Identify which cell holds the provided text, then report its [x, y] central coordinate. 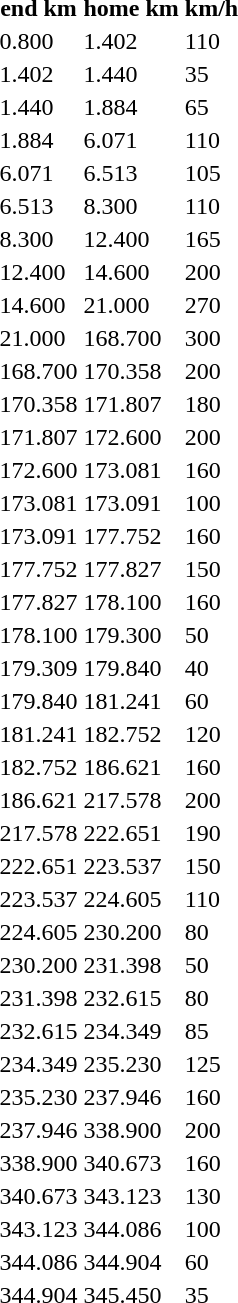
182.752 [131, 734]
340.673 [131, 1163]
179.840 [131, 668]
6.513 [131, 173]
181.241 [131, 701]
344.086 [131, 1229]
173.081 [131, 470]
231.398 [131, 965]
222.651 [131, 833]
344.904 [131, 1262]
223.537 [131, 866]
178.100 [131, 602]
14.600 [131, 272]
235.230 [131, 1064]
8.300 [131, 206]
177.827 [131, 569]
338.900 [131, 1130]
173.091 [131, 503]
186.621 [131, 767]
6.071 [131, 140]
230.200 [131, 932]
1.440 [131, 74]
170.358 [131, 371]
1.884 [131, 107]
171.807 [131, 404]
234.349 [131, 1031]
1.402 [131, 41]
168.700 [131, 338]
21.000 [131, 305]
343.123 [131, 1196]
12.400 [131, 239]
179.300 [131, 635]
232.615 [131, 998]
224.605 [131, 899]
217.578 [131, 800]
237.946 [131, 1097]
177.752 [131, 536]
172.600 [131, 437]
